Find where the given text appears and provide that cell's center as (x, y) coordinate. 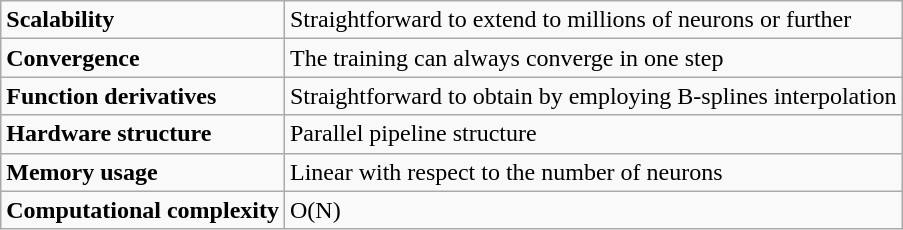
Scalability (143, 20)
Straightforward to extend to millions of neurons or further (593, 20)
Computational complexity (143, 210)
Function derivatives (143, 96)
Memory usage (143, 172)
The training can always converge in one step (593, 58)
Parallel pipeline structure (593, 134)
O(N) (593, 210)
Linear with respect to the number of neurons (593, 172)
Hardware structure (143, 134)
Straightforward to obtain by employing B-splines interpolation (593, 96)
Convergence (143, 58)
